Scan for the cell matching the given text and deliver its (X, Y) coordinate at center. 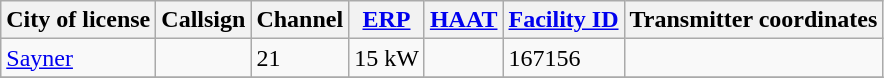
City of license (78, 20)
HAAT (464, 20)
Transmitter coordinates (754, 20)
15 kW (387, 58)
Channel (300, 20)
ERP (387, 20)
Sayner (78, 58)
21 (300, 58)
Facility ID (564, 20)
Callsign (204, 20)
167156 (564, 58)
